Capture the cell that displays the provided text and extract its [X, Y] central coordinate. 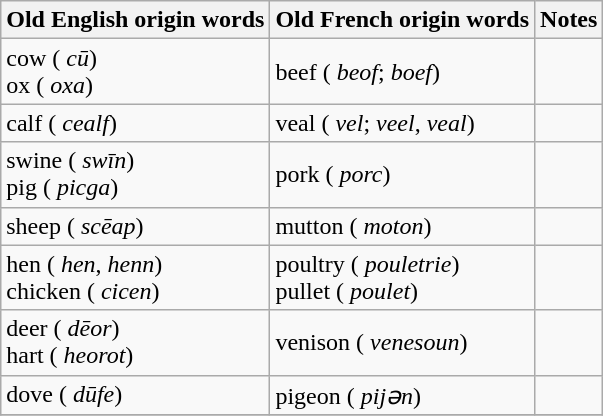
pork ( porc) [402, 174]
calf ( cealf) [136, 123]
Old English origin words [136, 20]
mutton ( moton) [402, 226]
sheep ( scēap) [136, 226]
dove ( dūfe) [136, 395]
poultry ( pouletrie)pullet ( poulet) [402, 278]
Old French origin words [402, 20]
hen ( hen, henn)chicken ( cicen) [136, 278]
pigeon ( pijən) [402, 395]
swine ( swīn)pig ( picga) [136, 174]
Notes [569, 20]
cow ( cū)ox ( oxa) [136, 72]
deer ( dēor)hart ( heorot) [136, 342]
venison ( venesoun) [402, 342]
beef ( beof; boef) [402, 72]
veal ( vel; veel, veal) [402, 123]
